Locate the cell with the specified text and output its (x, y) center coordinate. 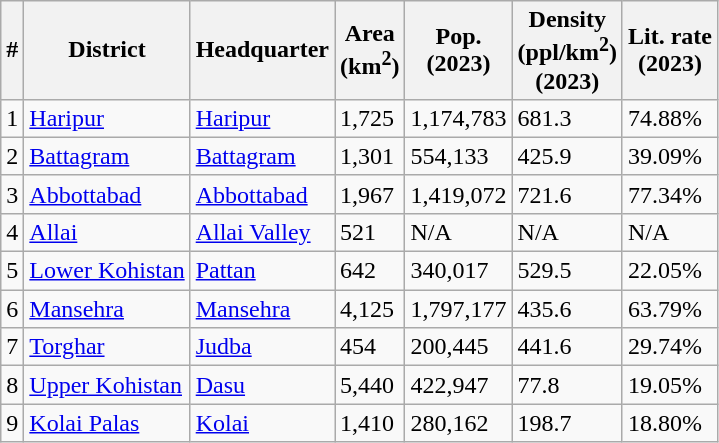
642 (370, 271)
425.9 (567, 156)
Allai Valley (262, 232)
1,967 (370, 194)
200,445 (458, 347)
1,410 (370, 423)
Dasu (262, 385)
441.6 (567, 347)
Headquarter (262, 50)
Lit. rate(2023) (670, 50)
Area(km2) (370, 50)
19.05% (670, 385)
29.74% (670, 347)
Judba (262, 347)
7 (12, 347)
1,797,177 (458, 309)
Upper Kohistan (107, 385)
Pattan (262, 271)
1,419,072 (458, 194)
District (107, 50)
18.80% (670, 423)
Torghar (107, 347)
1,174,783 (458, 118)
2 (12, 156)
22.05% (670, 271)
4 (12, 232)
1 (12, 118)
Density(ppl/km2)(2023) (567, 50)
280,162 (458, 423)
8 (12, 385)
1,301 (370, 156)
5,440 (370, 385)
435.6 (567, 309)
5 (12, 271)
9 (12, 423)
721.6 (567, 194)
198.7 (567, 423)
529.5 (567, 271)
Kolai (262, 423)
63.79% (670, 309)
39.09% (670, 156)
74.88% (670, 118)
4,125 (370, 309)
# (12, 50)
Pop.(2023) (458, 50)
554,133 (458, 156)
Lower Kohistan (107, 271)
6 (12, 309)
Kolai Palas (107, 423)
1,725 (370, 118)
681.3 (567, 118)
340,017 (458, 271)
521 (370, 232)
Allai (107, 232)
77.8 (567, 385)
422,947 (458, 385)
77.34% (670, 194)
3 (12, 194)
454 (370, 347)
